Identify which cell holds the provided text, then report its (x, y) central coordinate. 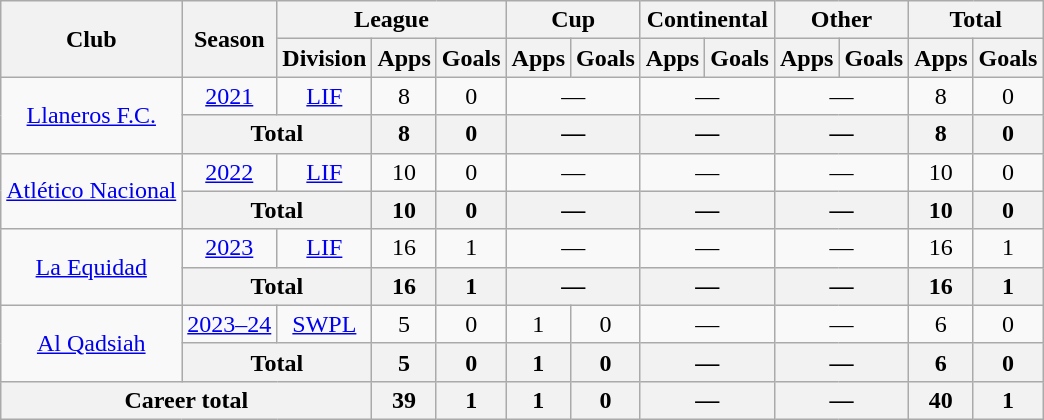
Division (324, 58)
Al Qadsiah (92, 343)
League (392, 20)
Club (92, 39)
Cup (573, 20)
2021 (230, 96)
Continental (707, 20)
Other (841, 20)
2023–24 (230, 324)
Llaneros F.C. (92, 115)
2022 (230, 172)
Career total (186, 400)
40 (941, 400)
SWPL (324, 324)
2023 (230, 248)
Atlético Nacional (92, 191)
Season (230, 39)
La Equidad (92, 267)
39 (404, 400)
